Pinpoint the cell where the given text exists, returning its [x, y] midpoint coordinate. 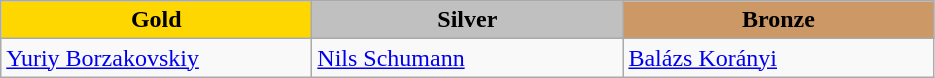
Balázs Korányi [778, 58]
Bronze [778, 20]
Nils Schumann [468, 58]
Gold [156, 20]
Silver [468, 20]
Yuriy Borzakovskiy [156, 58]
